Return the [X, Y] coordinate for the center point of the cell that contains the specified text.  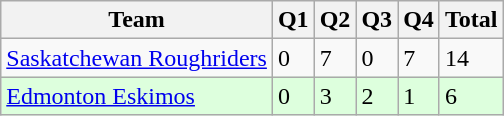
Q2 [335, 20]
3 [335, 96]
14 [471, 58]
2 [377, 96]
Edmonton Eskimos [137, 96]
Q3 [377, 20]
6 [471, 96]
Total [471, 20]
Saskatchewan Roughriders [137, 58]
Q4 [419, 20]
Team [137, 20]
1 [419, 96]
Q1 [293, 20]
